From the cell containing the given text, extract its center point as [x, y] coordinate. 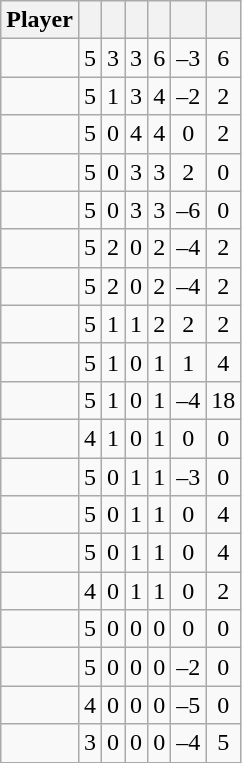
18 [224, 400]
Player [40, 20]
–5 [188, 705]
–6 [188, 210]
